Provide the [X, Y] coordinate of the cell's center where the given text is located.  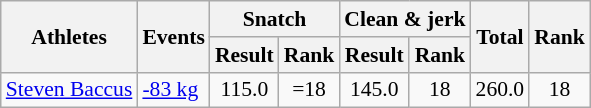
Athletes [70, 36]
Events [173, 36]
145.0 [374, 90]
115.0 [244, 90]
Clean & jerk [404, 19]
Total [500, 36]
-83 kg [173, 90]
260.0 [500, 90]
=18 [310, 90]
Snatch [274, 19]
Steven Baccus [70, 90]
